Capture the cell that displays the provided text and extract its [x, y] central coordinate. 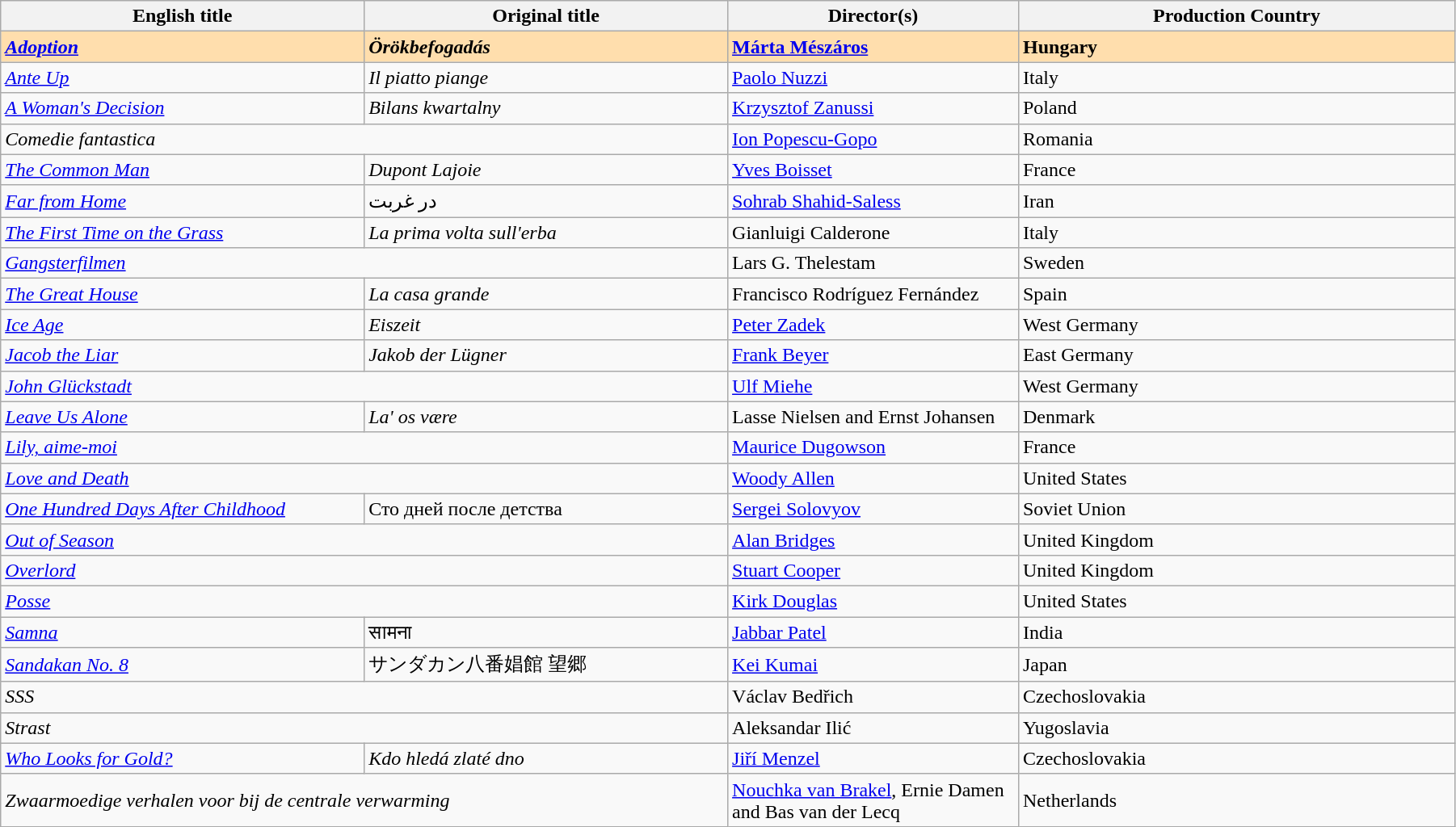
Love and Death [364, 478]
Yugoslavia [1236, 728]
Soviet Union [1236, 509]
Örökbefogadás [546, 47]
Who Looks for Gold? [183, 758]
सामना [546, 632]
Stuart Cooper [873, 570]
Japan [1236, 665]
Denmark [1236, 417]
Leave Us Alone [183, 417]
Nouchka van Brakel, Ernie Damen and Bas van der Lecq [873, 800]
Sweden [1236, 263]
Aleksandar Ilić [873, 728]
Bilans kwartalny [546, 108]
Сто дней после детства [546, 509]
Zwaarmoedige verhalen voor bij de centrale verwarming [364, 800]
English title [183, 16]
Alan Bridges [873, 539]
Peter Zadek [873, 325]
Lasse Nielsen and Ernst Johansen [873, 417]
Posse [364, 601]
La casa grande [546, 294]
در غربت [546, 201]
Iran [1236, 201]
Frank Beyer [873, 355]
Poland [1236, 108]
Yves Boisset [873, 170]
Comedie fantastica [364, 139]
Sohrab Shahid-Saless [873, 201]
Eiszeit [546, 325]
Márta Mészáros [873, 47]
Paolo Nuzzi [873, 78]
John Glückstadt [364, 386]
Jakob der Lügner [546, 355]
Ice Age [183, 325]
Maurice Dugowson [873, 447]
Overlord [364, 570]
Out of Season [364, 539]
Kei Kumai [873, 665]
A Woman's Decision [183, 108]
Václav Bedřich [873, 697]
Il piatto piange [546, 78]
Production Country [1236, 16]
Director(s) [873, 16]
Ion Popescu-Gopo [873, 139]
Sandakan No. 8 [183, 665]
サンダカン八番娼館 望郷 [546, 665]
Francisco Rodríguez Fernández [873, 294]
Gangsterfilmen [364, 263]
Netherlands [1236, 800]
Dupont Lajoie [546, 170]
India [1236, 632]
SSS [364, 697]
La prima volta sull'erba [546, 233]
Woody Allen [873, 478]
The Common Man [183, 170]
Original title [546, 16]
Lars G. Thelestam [873, 263]
Ante Up [183, 78]
Sergei Solovyov [873, 509]
Jabbar Patel [873, 632]
One Hundred Days After Childhood [183, 509]
Romania [1236, 139]
The Great House [183, 294]
Jacob the Liar [183, 355]
Spain [1236, 294]
Jiří Menzel [873, 758]
East Germany [1236, 355]
Hungary [1236, 47]
La' os være [546, 417]
Krzysztof Zanussi [873, 108]
Far from Home [183, 201]
Samna [183, 632]
Strast [364, 728]
Kdo hledá zlaté dno [546, 758]
The First Time on the Grass [183, 233]
Gianluigi Calderone [873, 233]
Ulf Miehe [873, 386]
Lily, aime-moi [364, 447]
Adoption [183, 47]
Kirk Douglas [873, 601]
